Detect which cell encompasses the target text, then output its (X, Y) center coordinate. 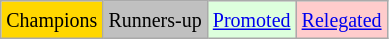
Runners-up (155, 20)
Champions (52, 20)
Promoted (252, 20)
Relegated (342, 20)
